Search for the cell housing the specified text and yield its (x, y) center coordinate. 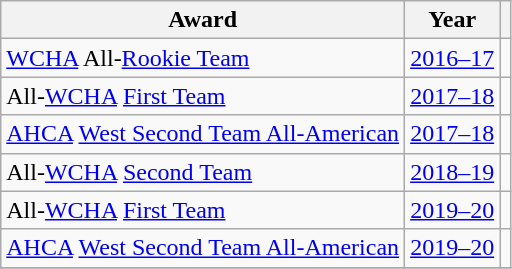
All-WCHA Second Team (203, 172)
Year (452, 20)
WCHA All-Rookie Team (203, 58)
2016–17 (452, 58)
2018–19 (452, 172)
Award (203, 20)
